Search for the cell housing the specified text and yield its [x, y] center coordinate. 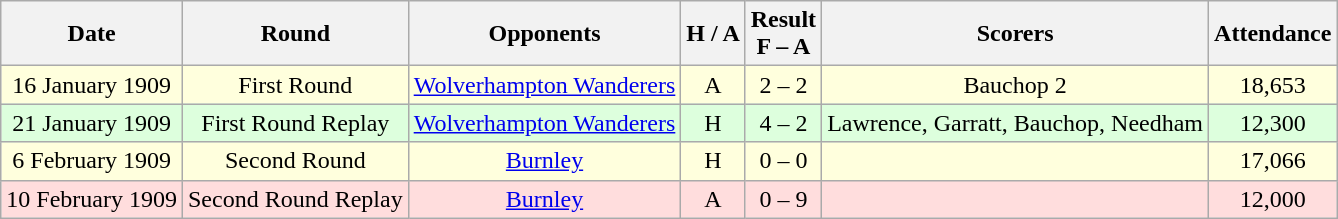
Attendance [1273, 34]
Opponents [544, 34]
Second Round [295, 161]
18,653 [1273, 85]
21 January 1909 [92, 123]
2 – 2 [783, 85]
First Round [295, 85]
4 – 2 [783, 123]
Round [295, 34]
10 February 1909 [92, 199]
ResultF – A [783, 34]
17,066 [1273, 161]
Date [92, 34]
0 – 0 [783, 161]
16 January 1909 [92, 85]
Bauchop 2 [1016, 85]
Second Round Replay [295, 199]
0 – 9 [783, 199]
H / A [713, 34]
Scorers [1016, 34]
First Round Replay [295, 123]
12,300 [1273, 123]
12,000 [1273, 199]
6 February 1909 [92, 161]
Lawrence, Garratt, Bauchop, Needham [1016, 123]
